Locate the cell with the specified text and output its (x, y) center coordinate. 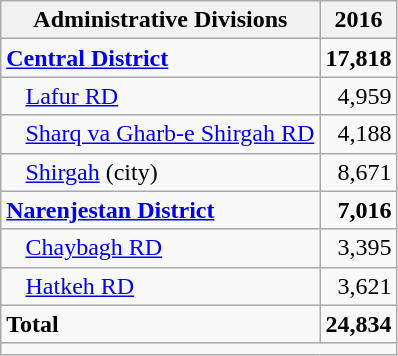
4,959 (358, 96)
Shirgah (city) (160, 172)
Lafur RD (160, 96)
17,818 (358, 58)
Chaybagh RD (160, 248)
3,395 (358, 248)
Sharq va Gharb-e Shirgah RD (160, 134)
2016 (358, 20)
Central District (160, 58)
3,621 (358, 286)
7,016 (358, 210)
8,671 (358, 172)
4,188 (358, 134)
Administrative Divisions (160, 20)
Hatkeh RD (160, 286)
Narenjestan District (160, 210)
24,834 (358, 324)
Total (160, 324)
